From the cell containing the given text, extract its center point as (X, Y) coordinate. 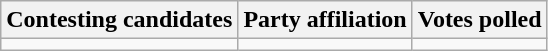
Votes polled (480, 20)
Party affiliation (325, 20)
Contesting candidates (120, 20)
